Detect which cell encompasses the target text, then output its (x, y) center coordinate. 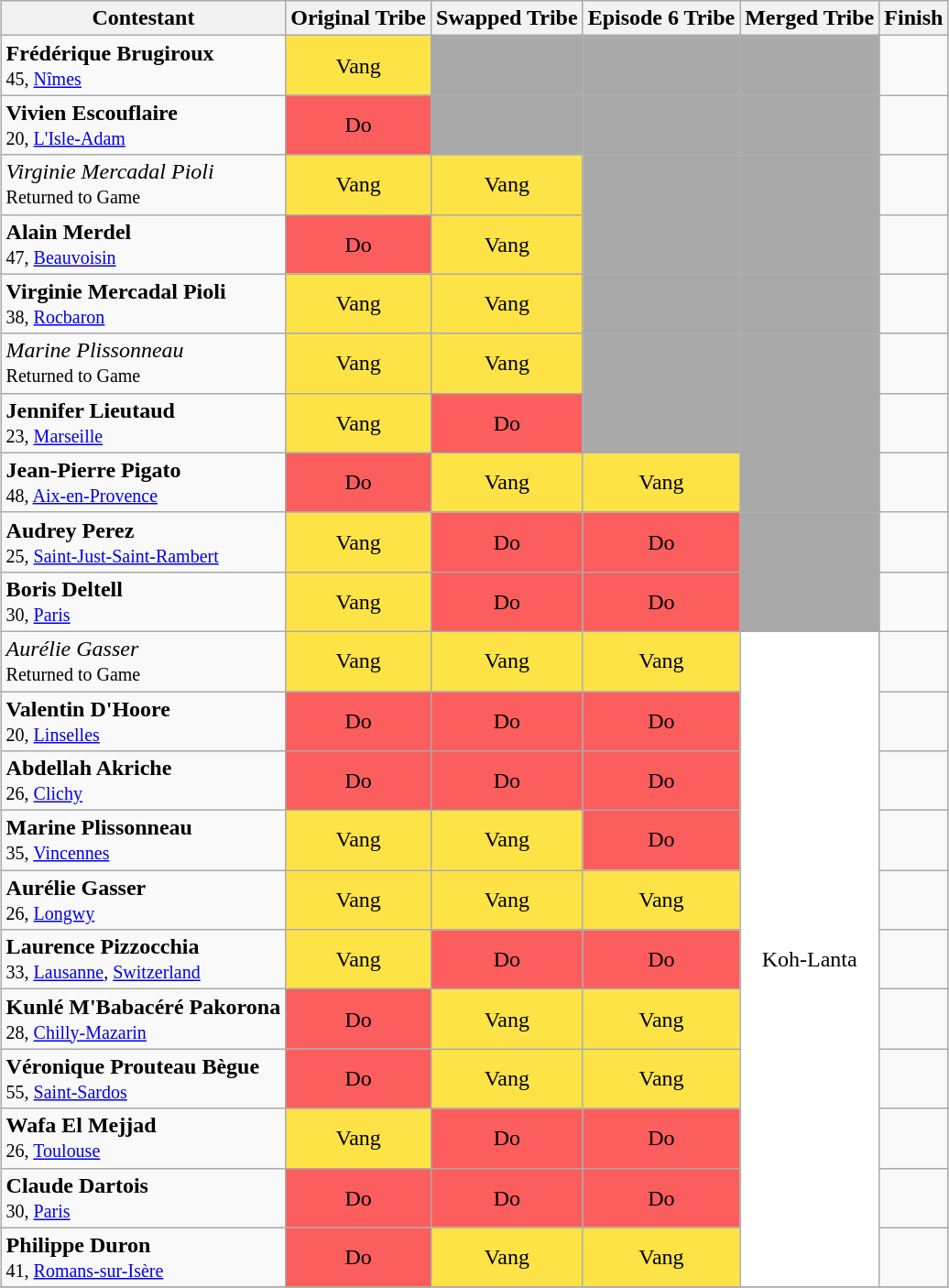
Marine PlissonneauReturned to Game (143, 363)
Abdellah Akriche26, Clichy (143, 780)
Laurence Pizzocchia33, Lausanne, Switzerland (143, 960)
Swapped Tribe (507, 18)
Boris Deltell30, Paris (143, 601)
Virginie Mercadal PioliReturned to Game (143, 185)
Jennifer Lieutaud23, Marseille (143, 423)
Philippe Duron41, Romans-sur-Isère (143, 1257)
Vivien Escouflaire20, L'Isle-Adam (143, 125)
Episode 6 Tribe (661, 18)
Véronique Prouteau Bègue55, Saint-Sardos (143, 1079)
Valentin D'Hoore20, Linselles (143, 720)
Kunlé M'Babacéré Pakorona28, Chilly-Mazarin (143, 1019)
Aurélie GasserReturned to Game (143, 661)
Virginie Mercadal Pioli38, Rocbaron (143, 304)
Aurélie Gasser26, Longwy (143, 900)
Finish (914, 18)
Alain Merdel47, Beauvoisin (143, 244)
Jean-Pierre Pigato48, Aix-en-Provence (143, 482)
Contestant (143, 18)
Frédérique Brugiroux45, Nîmes (143, 66)
Marine Plissonneau35, Vincennes (143, 841)
Wafa El Mejjad26, Toulouse (143, 1138)
Claude Dartois30, Paris (143, 1198)
Original Tribe (359, 18)
Koh-Lanta (810, 959)
Audrey Perez25, Saint-Just-Saint-Rambert (143, 542)
Merged Tribe (810, 18)
